Search for the cell housing the specified text and yield its (x, y) center coordinate. 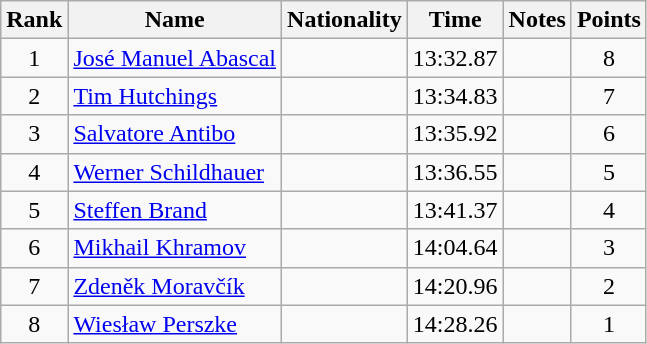
Werner Schildhauer (175, 172)
13:34.83 (455, 96)
Zdeněk Moravčík (175, 286)
13:41.37 (455, 210)
14:28.26 (455, 324)
Salvatore Antibo (175, 134)
José Manuel Abascal (175, 58)
13:36.55 (455, 172)
Time (455, 20)
Steffen Brand (175, 210)
Tim Hutchings (175, 96)
Wiesław Perszke (175, 324)
Notes (537, 20)
14:20.96 (455, 286)
Points (608, 20)
Mikhail Khramov (175, 248)
Rank (34, 20)
13:35.92 (455, 134)
13:32.87 (455, 58)
Name (175, 20)
14:04.64 (455, 248)
Nationality (345, 20)
